Scan for the cell matching the given text and deliver its (x, y) coordinate at center. 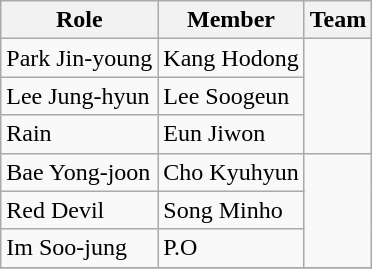
Lee Soogeun (231, 96)
Kang Hodong (231, 58)
Lee Jung-hyun (80, 96)
Song Minho (231, 210)
Cho Kyuhyun (231, 172)
Park Jin-young (80, 58)
Role (80, 20)
P.O (231, 248)
Member (231, 20)
Eun Jiwon (231, 134)
Red Devil (80, 210)
Im Soo-jung (80, 248)
Team (338, 20)
Rain (80, 134)
Bae Yong-joon (80, 172)
